Capture the cell that displays the provided text and extract its (x, y) central coordinate. 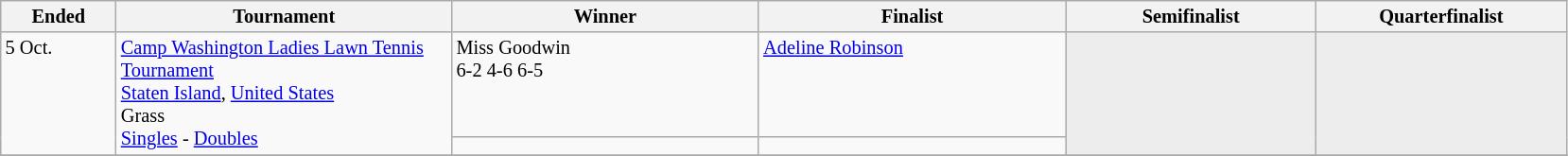
Camp Washington Ladies Lawn Tennis TournamentStaten Island, United StatesGrassSingles - Doubles (284, 94)
Semifinalist (1192, 16)
Adeline Robinson (912, 85)
Quarterfinalist (1441, 16)
Finalist (912, 16)
Winner (605, 16)
Miss Goodwin6-2 4-6 6-5 (605, 85)
5 Oct. (59, 94)
Tournament (284, 16)
Ended (59, 16)
